Scan for the cell matching the given text and deliver its [X, Y] coordinate at center. 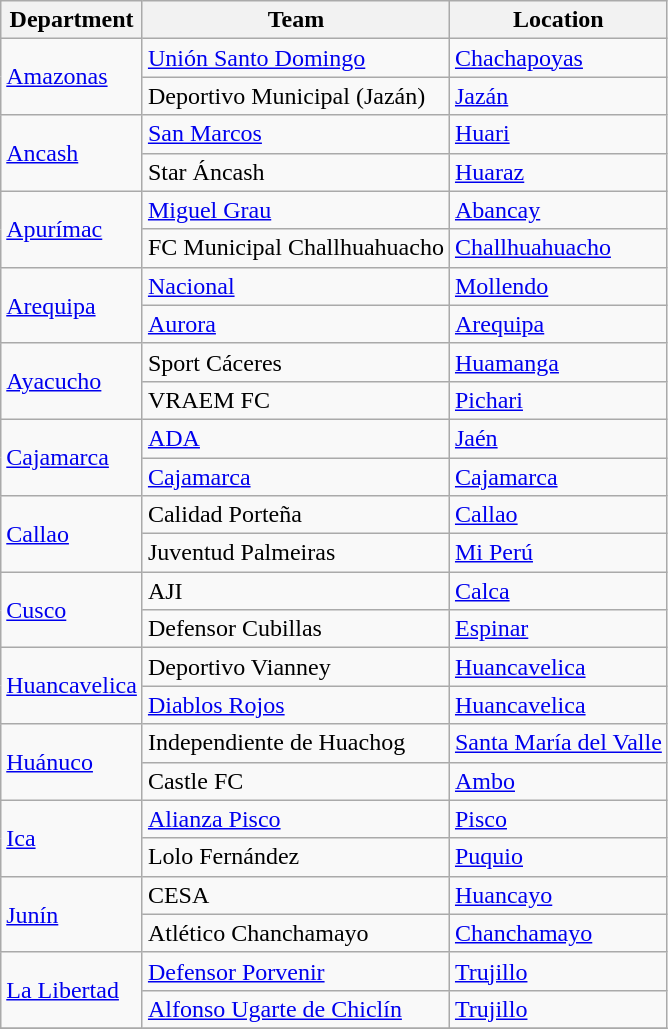
Deportivo Municipal (Jazán) [296, 96]
Chachapoyas [558, 58]
Ayacucho [72, 381]
Unión Santo Domingo [296, 58]
Deportivo Vianney [296, 667]
Alianza Pisco [296, 819]
Aurora [296, 324]
Apurímac [72, 229]
Defensor Cubillas [296, 629]
Diablos Rojos [296, 705]
Huancayo [558, 895]
Department [72, 20]
Alfonso Ugarte de Chiclín [296, 1009]
Challhuahuacho [558, 248]
Huari [558, 134]
Location [558, 20]
Independiente de Huachog [296, 743]
Pichari [558, 400]
Pisco [558, 819]
Amazonas [72, 77]
Chanchamayo [558, 933]
Mollendo [558, 286]
Ancash [72, 153]
Juventud Palmeiras [296, 553]
Team [296, 20]
Junín [72, 914]
Ambo [558, 781]
Abancay [558, 210]
San Marcos [296, 134]
Nacional [296, 286]
Jazán [558, 96]
Calidad Porteña [296, 515]
Castle FC [296, 781]
Huaraz [558, 172]
AJI [296, 591]
FC Municipal Challhuahuacho [296, 248]
Jaén [558, 438]
Santa María del Valle [558, 743]
Ica [72, 838]
Calca [558, 591]
Espinar [558, 629]
CESA [296, 895]
Atlético Chanchamayo [296, 933]
ADA [296, 438]
Miguel Grau [296, 210]
Huamanga [558, 362]
Star Áncash [296, 172]
Mi Perú [558, 553]
Defensor Porvenir [296, 971]
Puquio [558, 857]
VRAEM FC [296, 400]
Cusco [72, 610]
La Libertad [72, 990]
Lolo Fernández [296, 857]
Sport Cáceres [296, 362]
Huánuco [72, 762]
